Identify which cell holds the provided text, then report its [x, y] central coordinate. 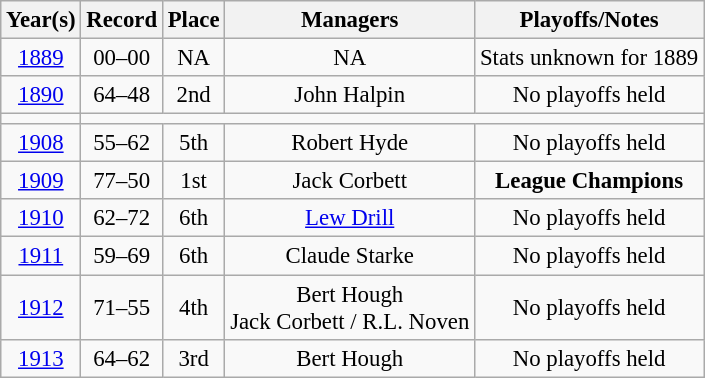
1911 [41, 256]
64–48 [122, 95]
Managers [350, 20]
Bert Hough [350, 358]
League Champions [590, 181]
71–55 [122, 308]
3rd [193, 358]
Playoffs/Notes [590, 20]
00–00 [122, 58]
Year(s) [41, 20]
Claude Starke [350, 256]
77–50 [122, 181]
1913 [41, 358]
1889 [41, 58]
1890 [41, 95]
5th [193, 143]
2nd [193, 95]
1910 [41, 219]
1912 [41, 308]
John Halpin [350, 95]
62–72 [122, 219]
Record [122, 20]
Lew Drill [350, 219]
Jack Corbett [350, 181]
59–69 [122, 256]
4th [193, 308]
Robert Hyde [350, 143]
1st [193, 181]
Stats unknown for 1889 [590, 58]
1909 [41, 181]
Bert Hough Jack Corbett / R.L. Noven [350, 308]
1908 [41, 143]
64–62 [122, 358]
Place [193, 20]
55–62 [122, 143]
